Extract the [X, Y] coordinate from the center of the cell holding the provided text.  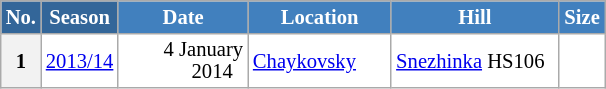
No. [21, 16]
2013/14 [80, 60]
Date [183, 16]
Location [320, 16]
Chaykovsky [320, 60]
1 [21, 60]
Size [582, 16]
4 January 2014 [183, 60]
Season [80, 16]
Hill [474, 16]
Snezhinka HS106 [474, 60]
